Detect which cell encompasses the target text, then output its (X, Y) center coordinate. 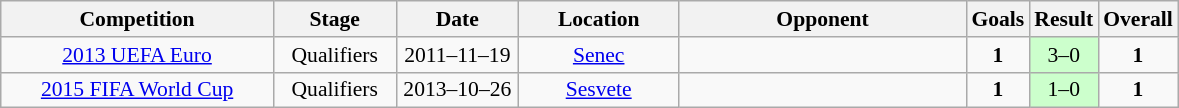
2013 UEFA Euro (138, 55)
2011–11–19 (458, 55)
2013–10–26 (458, 90)
1–0 (1064, 90)
Result (1064, 19)
Stage (334, 19)
Competition (138, 19)
Overall (1138, 19)
Sesvete (599, 90)
Location (599, 19)
3–0 (1064, 55)
Date (458, 19)
Senec (599, 55)
Goals (998, 19)
Opponent (823, 19)
2015 FIFA World Cup (138, 90)
